Provide the (X, Y) coordinate of the cell's center where the given text is located.  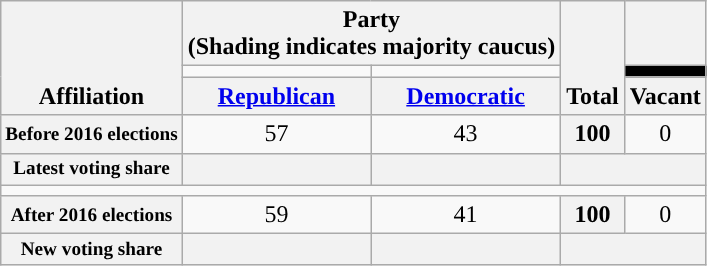
41 (466, 215)
43 (466, 134)
Before 2016 elections (92, 134)
Democratic (466, 96)
Affiliation (92, 58)
Latest voting share (92, 169)
Party (Shading indicates majority caucus) (371, 34)
After 2016 elections (92, 215)
57 (276, 134)
59 (276, 215)
New voting share (92, 250)
Vacant (665, 96)
Republican (276, 96)
Total (593, 58)
